Detect which cell encompasses the target text, then output its [X, Y] center coordinate. 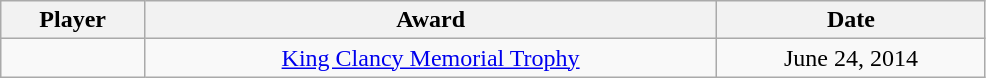
Award [431, 20]
Date [851, 20]
King Clancy Memorial Trophy [431, 58]
June 24, 2014 [851, 58]
Player [73, 20]
